Pinpoint the cell where the given text exists, returning its [x, y] midpoint coordinate. 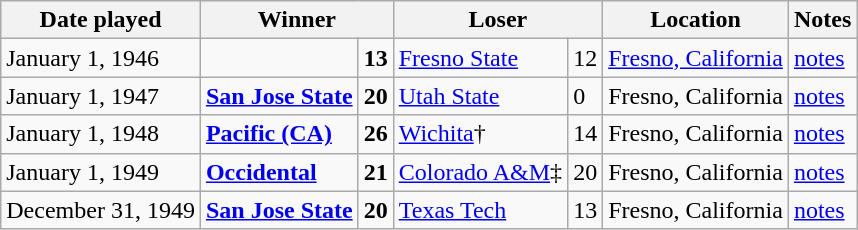
Fresno State [480, 58]
December 31, 1949 [101, 210]
Winner [296, 20]
January 1, 1949 [101, 172]
Location [696, 20]
Occidental [279, 172]
26 [376, 134]
January 1, 1947 [101, 96]
0 [586, 96]
January 1, 1946 [101, 58]
21 [376, 172]
Date played [101, 20]
12 [586, 58]
Loser [498, 20]
14 [586, 134]
Utah State [480, 96]
Wichita† [480, 134]
Notes [822, 20]
January 1, 1948 [101, 134]
Pacific (CA) [279, 134]
Texas Tech [480, 210]
Colorado A&M‡ [480, 172]
